Locate the cell with the specified text and output its (X, Y) center coordinate. 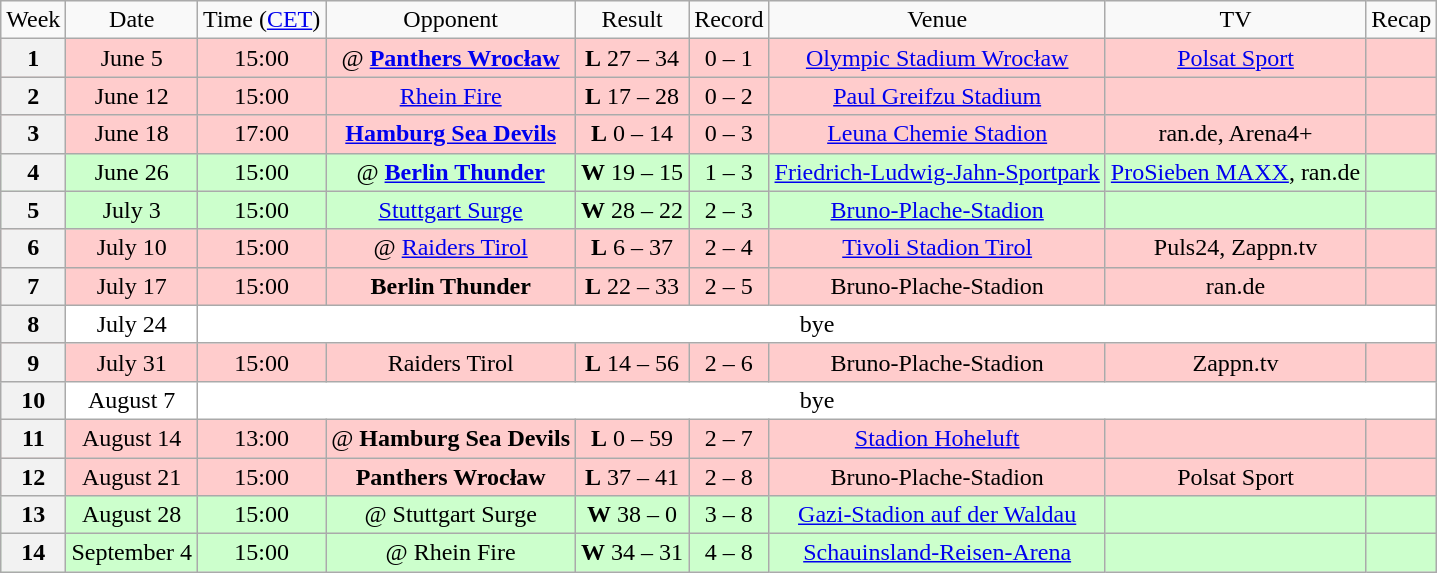
Week (34, 20)
4 – 8 (729, 553)
Record (729, 20)
11 (34, 438)
July 24 (132, 324)
13 (34, 515)
ran.de, Arena4+ (1235, 134)
Recap (1402, 20)
L 17 – 28 (632, 96)
ProSieben MAXX, ran.de (1235, 172)
ran.de (1235, 286)
8 (34, 324)
Friedrich-Ludwig-Jahn-Sportpark (937, 172)
L 0 – 14 (632, 134)
2 – 7 (729, 438)
1 (34, 58)
@ Rhein Fire (451, 553)
Result (632, 20)
@ Hamburg Sea Devils (451, 438)
@ Berlin Thunder (451, 172)
Tivoli Stadion Tirol (937, 248)
@ Panthers Wrocław (451, 58)
2 – 6 (729, 362)
@ Stuttgart Surge (451, 515)
Stuttgart Surge (451, 210)
Schauinsland-Reisen-Arena (937, 553)
2 – 4 (729, 248)
0 – 3 (729, 134)
Venue (937, 20)
W 19 – 15 (632, 172)
L 27 – 34 (632, 58)
Zappn.tv (1235, 362)
13:00 (262, 438)
June 5 (132, 58)
Rhein Fire (451, 96)
@ Raiders Tirol (451, 248)
L 14 – 56 (632, 362)
TV (1235, 20)
1 – 3 (729, 172)
12 (34, 477)
June 18 (132, 134)
L 6 – 37 (632, 248)
Olympic Stadium Wrocław (937, 58)
July 17 (132, 286)
Date (132, 20)
Puls24, Zappn.tv (1235, 248)
July 3 (132, 210)
Time (CET) (262, 20)
Stadion Hoheluft (937, 438)
W 38 – 0 (632, 515)
10 (34, 400)
L 22 – 33 (632, 286)
L 0 – 59 (632, 438)
August 7 (132, 400)
3 – 8 (729, 515)
June 26 (132, 172)
0 – 1 (729, 58)
August 14 (132, 438)
9 (34, 362)
Berlin Thunder (451, 286)
14 (34, 553)
Raiders Tirol (451, 362)
0 – 2 (729, 96)
5 (34, 210)
July 31 (132, 362)
Panthers Wrocław (451, 477)
August 28 (132, 515)
Leuna Chemie Stadion (937, 134)
W 28 – 22 (632, 210)
September 4 (132, 553)
2 – 3 (729, 210)
W 34 – 31 (632, 553)
17:00 (262, 134)
Hamburg Sea Devils (451, 134)
7 (34, 286)
2 – 8 (729, 477)
3 (34, 134)
Opponent (451, 20)
August 21 (132, 477)
Paul Greifzu Stadium (937, 96)
4 (34, 172)
6 (34, 248)
2 (34, 96)
L 37 – 41 (632, 477)
Gazi-Stadion auf der Waldau (937, 515)
July 10 (132, 248)
June 12 (132, 96)
2 – 5 (729, 286)
